Provide the (x, y) coordinate of the cell's center where the given text is located.  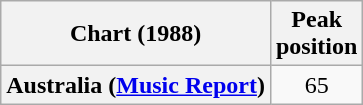
Australia (Music Report) (136, 85)
Chart (1988) (136, 34)
Peakposition (316, 34)
65 (316, 85)
